From the cell containing the given text, extract its center point as [x, y] coordinate. 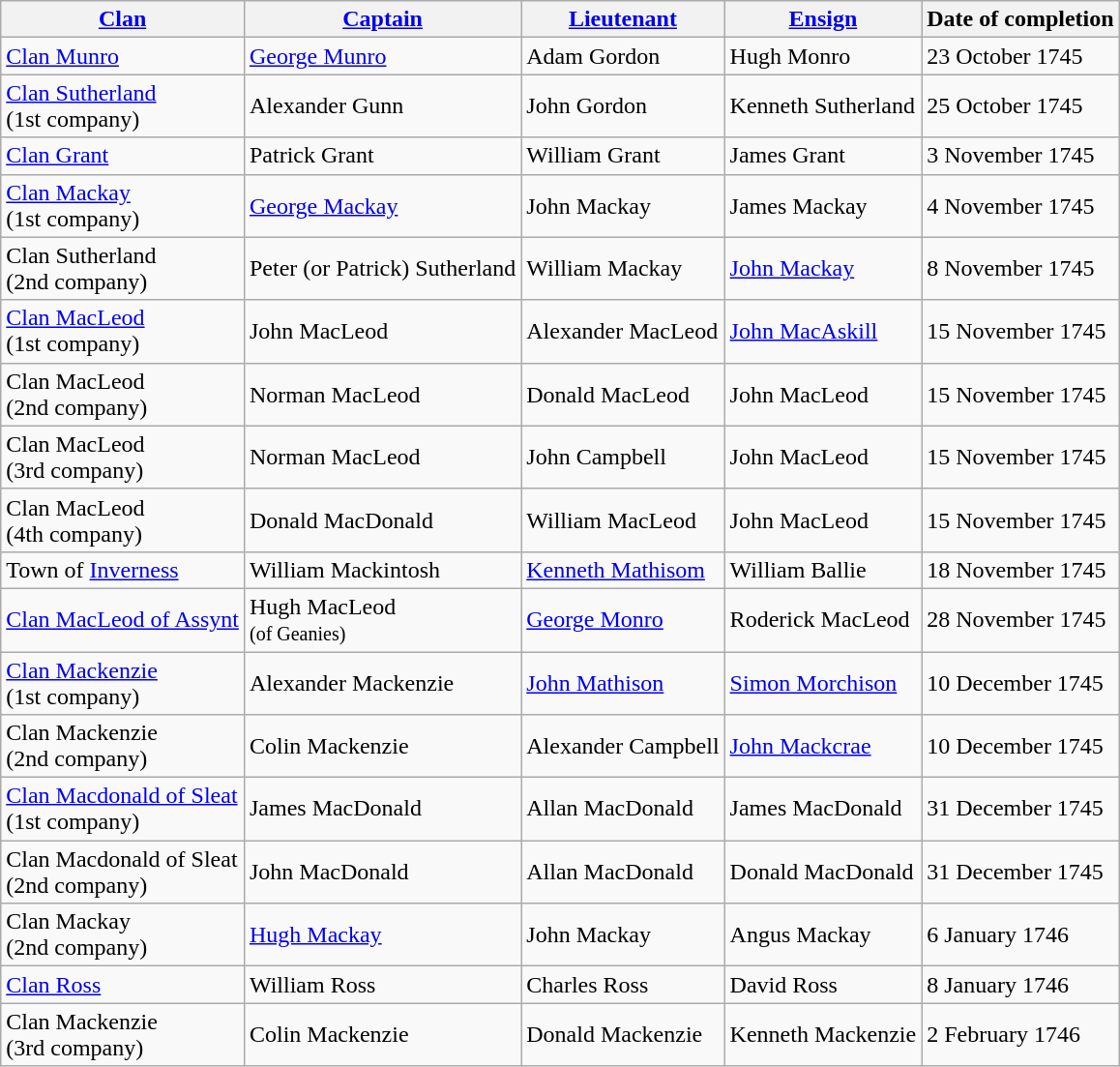
Roderick MacLeod [823, 619]
William Mackintosh [382, 570]
Hugh MacLeod(of Geanies) [382, 619]
18 November 1745 [1020, 570]
Clan Munro [123, 56]
Clan MacLeod(2nd company) [123, 395]
Clan Grant [123, 156]
23 October 1745 [1020, 56]
Alexander Campbell [623, 747]
Clan Mackenzie(1st company) [123, 683]
John Campbell [623, 457]
Clan Mackenzie(3rd company) [123, 1035]
William MacLeod [623, 520]
4 November 1745 [1020, 205]
Alexander Gunn [382, 106]
Alexander Mackenzie [382, 683]
Clan Macdonald of Sleat(1st company) [123, 809]
Clan Ross [123, 985]
Alexander MacLeod [623, 331]
John MacAskill [823, 331]
Donald MacLeod [623, 395]
Clan Mackenzie(2nd company) [123, 747]
Clan MacLeod of Assynt [123, 619]
William Ballie [823, 570]
Clan MacLeod(3rd company) [123, 457]
Town of Inverness [123, 570]
Clan Sutherland(2nd company) [123, 269]
David Ross [823, 985]
Kenneth Mathisom [623, 570]
Clan MacLeod(1st company) [123, 331]
Date of completion [1020, 19]
John Gordon [623, 106]
Patrick Grant [382, 156]
Ensign [823, 19]
2 February 1746 [1020, 1035]
28 November 1745 [1020, 619]
George Mackay [382, 205]
John MacDonald [382, 873]
George Monro [623, 619]
3 November 1745 [1020, 156]
Hugh Mackay [382, 934]
William Grant [623, 156]
8 November 1745 [1020, 269]
William Ross [382, 985]
Simon Morchison [823, 683]
John Mathison [623, 683]
8 January 1746 [1020, 985]
Donald Mackenzie [623, 1035]
James Grant [823, 156]
Kenneth Sutherland [823, 106]
Clan Mackay(2nd company) [123, 934]
Kenneth Mackenzie [823, 1035]
William Mackay [623, 269]
Captain [382, 19]
6 January 1746 [1020, 934]
25 October 1745 [1020, 106]
Clan Mackay(1st company) [123, 205]
Hugh Monro [823, 56]
Charles Ross [623, 985]
Clan [123, 19]
George Munro [382, 56]
Peter (or Patrick) Sutherland [382, 269]
James Mackay [823, 205]
Clan Macdonald of Sleat(2nd company) [123, 873]
Adam Gordon [623, 56]
Clan Sutherland(1st company) [123, 106]
Angus Mackay [823, 934]
Clan MacLeod(4th company) [123, 520]
John Mackcrae [823, 747]
Lieutenant [623, 19]
